Determine the (X, Y) coordinate at the center of the cell enclosing the given text.  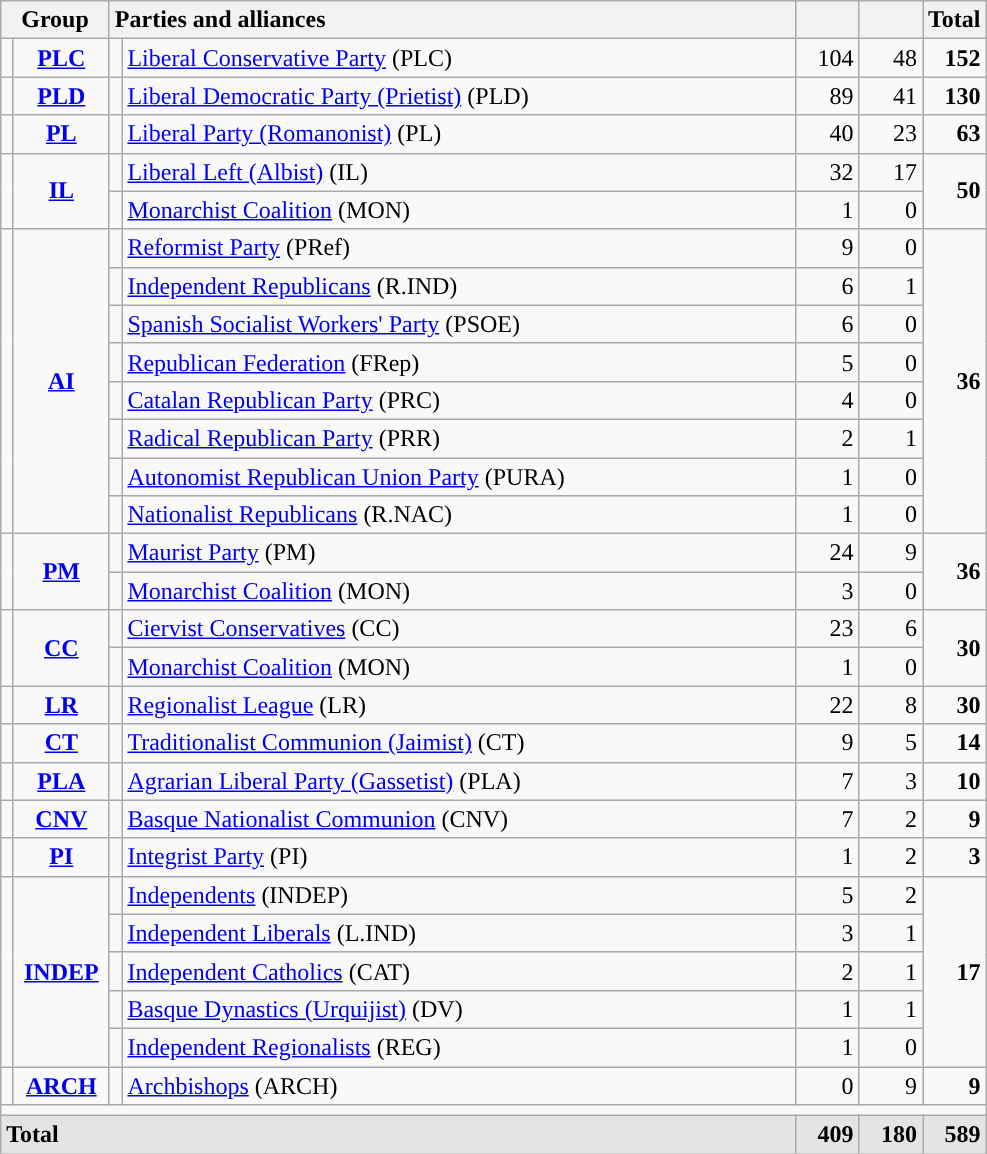
24 (827, 553)
63 (954, 134)
CT (61, 743)
PLA (61, 781)
180 (891, 1135)
Group (56, 20)
Maurist Party (PM) (459, 553)
104 (827, 58)
Independents (INDEP) (459, 895)
IL (61, 191)
48 (891, 58)
40 (827, 134)
Basque Dynastics (Urquijist) (DV) (459, 1009)
LR (61, 705)
Independent Regionalists (REG) (459, 1047)
409 (827, 1135)
Liberal Left (Albist) (IL) (459, 172)
PM (61, 572)
PLC (61, 58)
Radical Republican Party (PRR) (459, 438)
4 (827, 400)
PLD (61, 96)
14 (954, 743)
Liberal Party (Romanonist) (PL) (459, 134)
Independent Republicans (R.IND) (459, 286)
AI (61, 381)
Liberal Conservative Party (PLC) (459, 58)
32 (827, 172)
50 (954, 191)
Spanish Socialist Workers' Party (PSOE) (459, 324)
10 (954, 781)
PI (61, 857)
Nationalist Republicans (R.NAC) (459, 515)
Republican Federation (FRep) (459, 362)
Independent Liberals (L.IND) (459, 933)
589 (954, 1135)
Archbishops (ARCH) (459, 1085)
Liberal Democratic Party (Prietist) (PLD) (459, 96)
CC (61, 648)
Agrarian Liberal Party (Gassetist) (PLA) (459, 781)
Basque Nationalist Communion (CNV) (459, 819)
Ciervist Conservatives (CC) (459, 629)
CNV (61, 819)
41 (891, 96)
130 (954, 96)
PL (61, 134)
Traditionalist Communion (Jaimist) (CT) (459, 743)
Independent Catholics (CAT) (459, 971)
22 (827, 705)
Regionalist League (LR) (459, 705)
Catalan Republican Party (PRC) (459, 400)
89 (827, 96)
Autonomist Republican Union Party (PURA) (459, 477)
INDEP (61, 971)
Reformist Party (PRef) (459, 248)
Integrist Party (PI) (459, 857)
152 (954, 58)
8 (891, 705)
ARCH (61, 1085)
Parties and alliances (452, 20)
